Capture the cell that displays the provided text and extract its (X, Y) central coordinate. 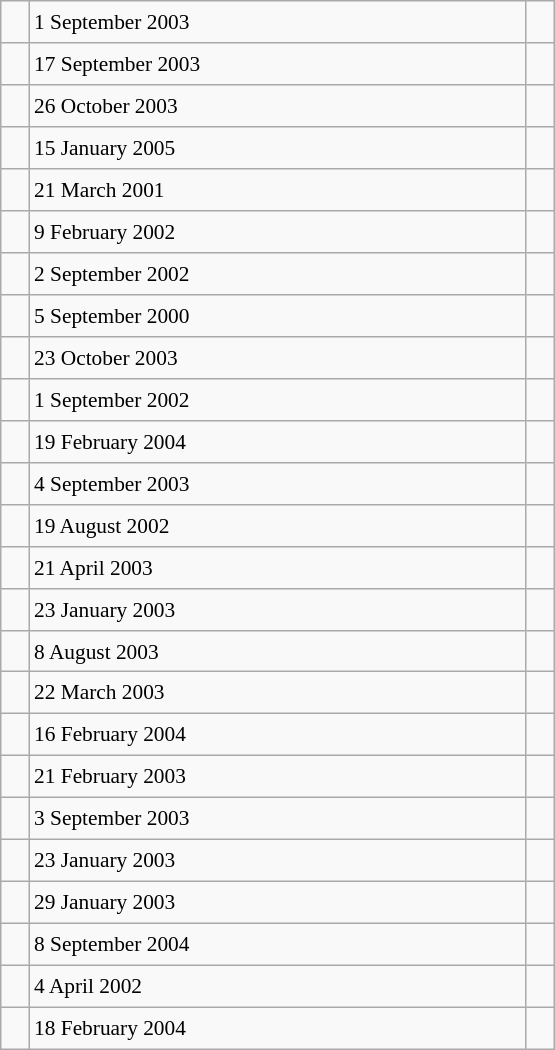
22 March 2003 (278, 693)
23 October 2003 (278, 358)
19 February 2004 (278, 441)
2 September 2002 (278, 274)
21 February 2003 (278, 777)
1 September 2003 (278, 22)
18 February 2004 (278, 1028)
21 March 2001 (278, 190)
3 September 2003 (278, 819)
4 April 2002 (278, 986)
19 August 2002 (278, 525)
17 September 2003 (278, 64)
1 September 2002 (278, 399)
8 August 2003 (278, 651)
9 February 2002 (278, 232)
4 September 2003 (278, 483)
16 February 2004 (278, 735)
15 January 2005 (278, 148)
26 October 2003 (278, 106)
5 September 2000 (278, 316)
8 September 2004 (278, 945)
21 April 2003 (278, 567)
29 January 2003 (278, 903)
